Find where the given text appears and provide that cell's center as (x, y) coordinate. 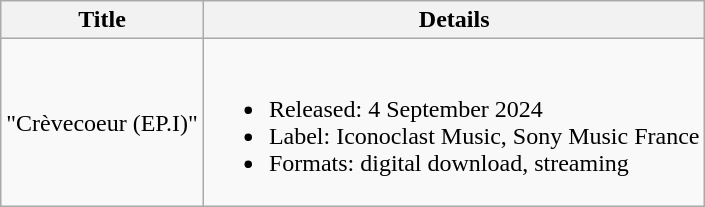
"Crèvecoeur (EP.I)" (102, 122)
Details (454, 20)
Released: 4 September 2024Label: Iconoclast Music, Sony Music FranceFormats: digital download, streaming (454, 122)
Title (102, 20)
